Scan for the cell matching the given text and deliver its [X, Y] coordinate at center. 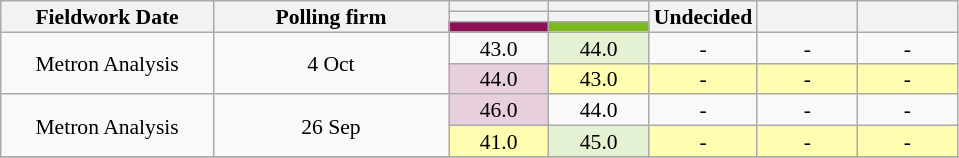
45.0 [599, 142]
41.0 [498, 142]
Fieldwork Date [108, 16]
Undecided [703, 16]
4 Oct [330, 63]
Polling firm [330, 16]
26 Sep [330, 126]
46.0 [498, 110]
